Detect which cell encompasses the target text, then output its [X, Y] center coordinate. 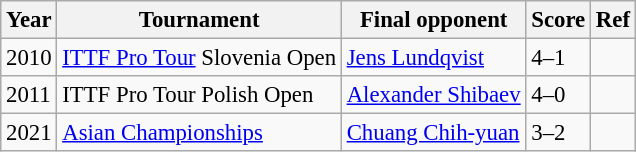
2011 [29, 95]
Year [29, 20]
Ref [614, 20]
Chuang Chih-yuan [434, 133]
2021 [29, 133]
ITTF Pro Tour Slovenia Open [199, 58]
Final opponent [434, 20]
Tournament [199, 20]
3–2 [558, 133]
Alexander Shibaev [434, 95]
Score [558, 20]
ITTF Pro Tour Polish Open [199, 95]
4–1 [558, 58]
Asian Championships [199, 133]
2010 [29, 58]
Jens Lundqvist [434, 58]
4–0 [558, 95]
